Detect which cell encompasses the target text, then output its [x, y] center coordinate. 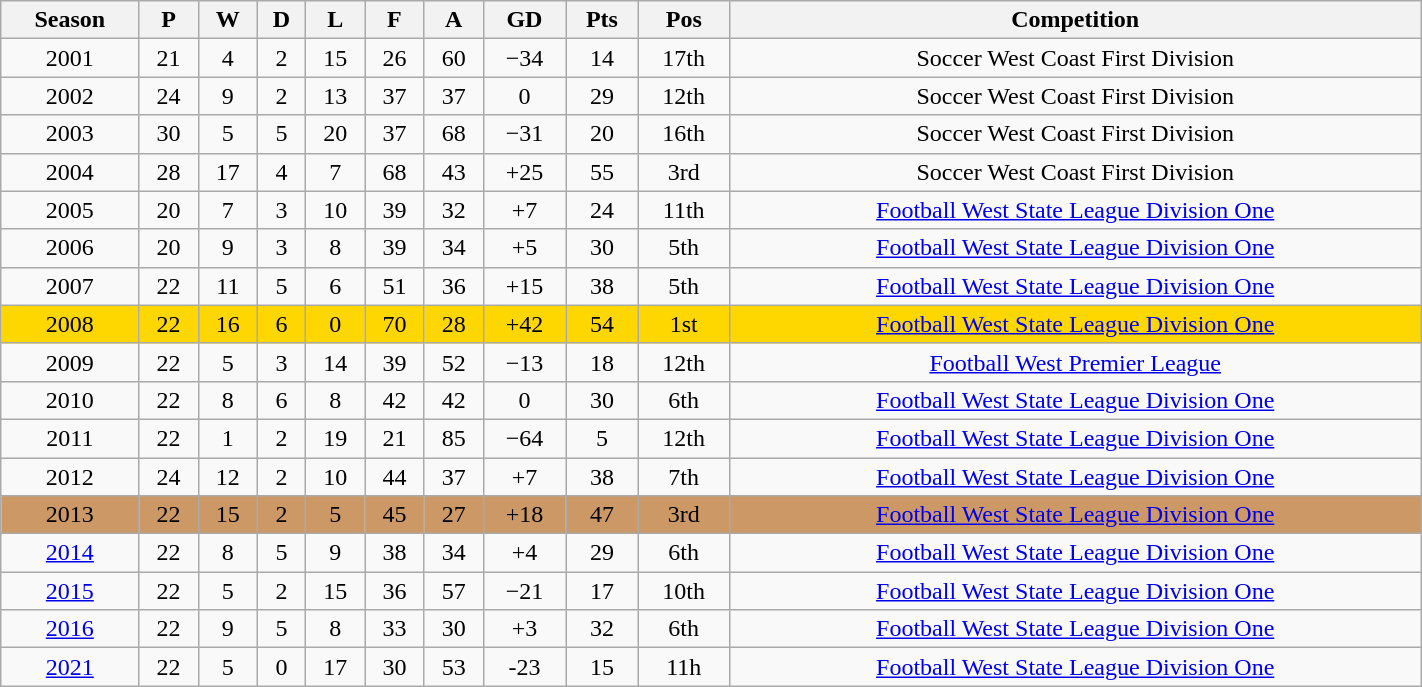
16th [684, 134]
1 [228, 438]
52 [454, 362]
−31 [524, 134]
2010 [70, 400]
1st [684, 324]
51 [394, 286]
A [454, 20]
7th [684, 477]
2012 [70, 477]
43 [454, 172]
2013 [70, 515]
2016 [70, 629]
60 [454, 58]
18 [602, 362]
19 [336, 438]
Football West Premier League [1075, 362]
11 [228, 286]
+15 [524, 286]
2004 [70, 172]
2014 [70, 553]
2009 [70, 362]
13 [336, 96]
L [336, 20]
Season [70, 20]
26 [394, 58]
+18 [524, 515]
2006 [70, 248]
85 [454, 438]
2003 [70, 134]
2011 [70, 438]
2008 [70, 324]
+4 [524, 553]
−21 [524, 591]
+3 [524, 629]
D [282, 20]
12 [228, 477]
2007 [70, 286]
44 [394, 477]
2021 [70, 667]
+42 [524, 324]
Pts [602, 20]
70 [394, 324]
10th [684, 591]
2015 [70, 591]
11th [684, 210]
17th [684, 58]
16 [228, 324]
53 [454, 667]
−13 [524, 362]
2002 [70, 96]
+5 [524, 248]
27 [454, 515]
57 [454, 591]
54 [602, 324]
2001 [70, 58]
GD [524, 20]
33 [394, 629]
Competition [1075, 20]
P [168, 20]
−64 [524, 438]
47 [602, 515]
45 [394, 515]
2005 [70, 210]
11h [684, 667]
55 [602, 172]
-23 [524, 667]
+25 [524, 172]
−34 [524, 58]
Pos [684, 20]
F [394, 20]
W [228, 20]
